Find where the given text appears and provide that cell's center as [X, Y] coordinate. 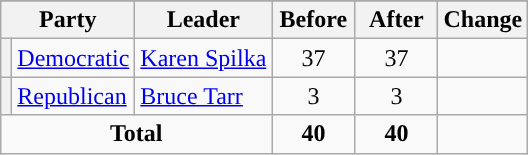
After [396, 20]
Before [314, 20]
Total [136, 134]
Karen Spilka [204, 58]
Bruce Tarr [204, 96]
Change [483, 20]
Republican [74, 96]
Democratic [74, 58]
Leader [204, 20]
Party [68, 20]
